Return (X, Y) of the center of cell containing provided text 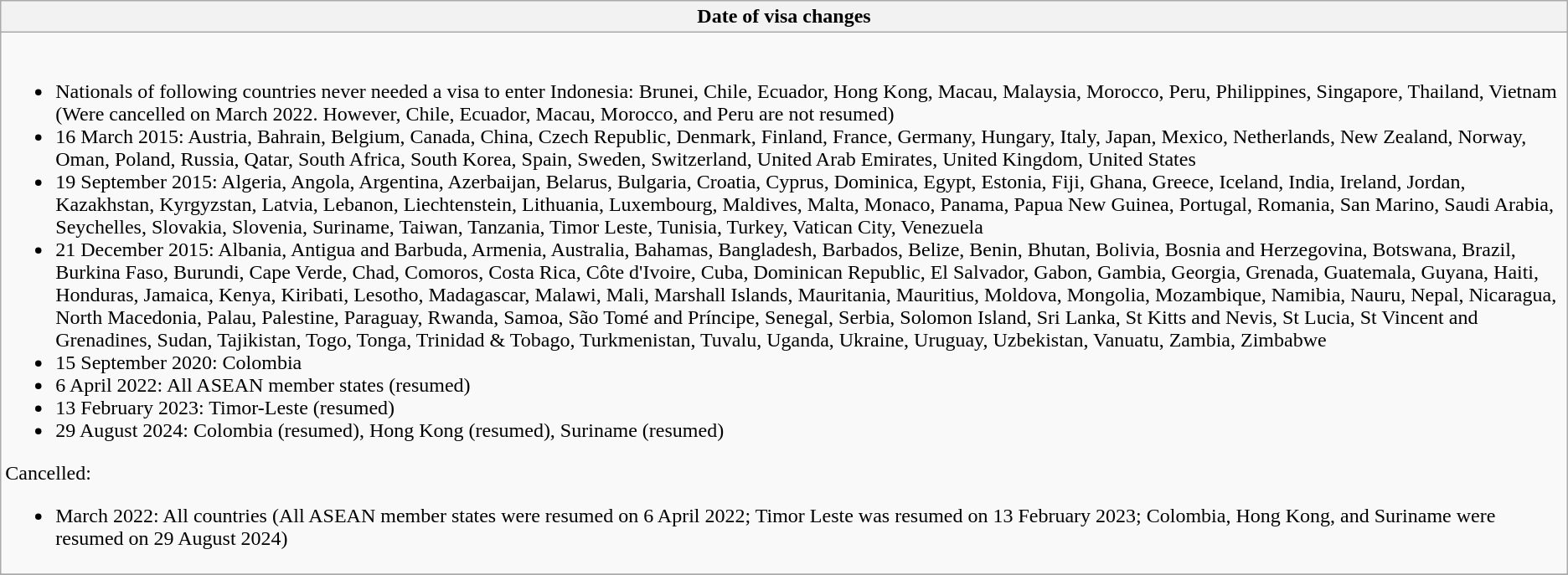
Date of visa changes (784, 17)
